Locate the cell with the specified text and output its [x, y] center coordinate. 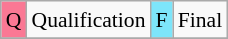
F [162, 20]
Qualification [89, 20]
Final [200, 20]
Q [14, 20]
